Output the (X, Y) coordinate of the center of the cell containing the given text.  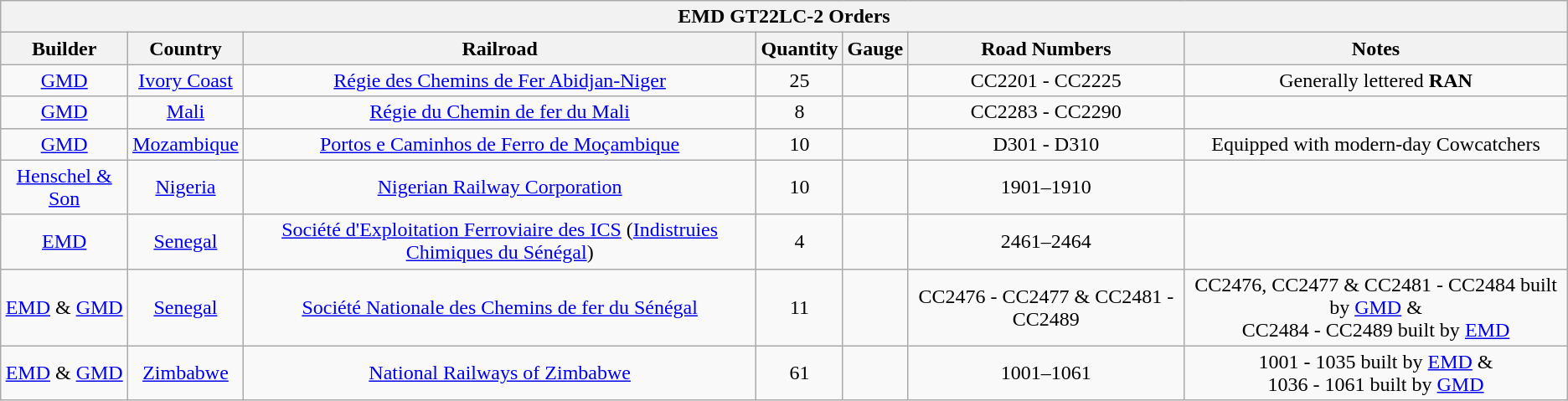
Portos e Caminhos de Ferro de Moçambique (499, 144)
Nigeria (186, 188)
11 (799, 307)
8 (799, 112)
Régie des Chemins de Fer Abidjan-Niger (499, 80)
Gauge (875, 49)
Zimbabwe (186, 373)
4 (799, 241)
2461–2464 (1046, 241)
Henschel & Son (64, 188)
CC2476 - CC2477 & CC2481 - CC2489 (1046, 307)
Road Numbers (1046, 49)
Régie du Chemin de fer du Mali (499, 112)
Builder (64, 49)
Société Nationale des Chemins de fer du Sénégal (499, 307)
CC2201 - CC2225 (1046, 80)
1901–1910 (1046, 188)
Nigerian Railway Corporation (499, 188)
EMD GT22LC-2 Orders (784, 17)
CC2476, CC2477 & CC2481 - CC2484 built by GMD & CC2484 - CC2489 built by EMD (1375, 307)
61 (799, 373)
Railroad (499, 49)
CC2283 - CC2290 (1046, 112)
Notes (1375, 49)
Generally lettered RAN (1375, 80)
Equipped with modern-day Cowcatchers (1375, 144)
Mozambique (186, 144)
Country (186, 49)
D301 - D310 (1046, 144)
1001 - 1035 built by EMD & 1036 - 1061 built by GMD (1375, 373)
EMD (64, 241)
Quantity (799, 49)
Ivory Coast (186, 80)
1001–1061 (1046, 373)
National Railways of Zimbabwe (499, 373)
Société d'Exploitation Ferroviaire des ICS (Indistruies Chimiques du Sénégal) (499, 241)
25 (799, 80)
Mali (186, 112)
